Pinpoint the cell where the given text exists, returning its (x, y) midpoint coordinate. 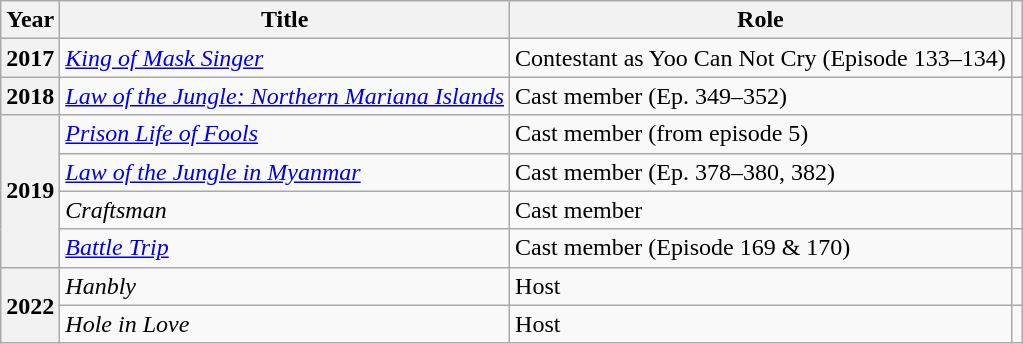
Cast member (761, 210)
Hole in Love (285, 324)
Craftsman (285, 210)
Title (285, 20)
2022 (30, 305)
Role (761, 20)
Contestant as Yoo Can Not Cry (Episode 133–134) (761, 58)
Hanbly (285, 286)
2018 (30, 96)
Cast member (from episode 5) (761, 134)
Year (30, 20)
Cast member (Episode 169 & 170) (761, 248)
Law of the Jungle in Myanmar (285, 172)
2017 (30, 58)
Battle Trip (285, 248)
Cast member (Ep. 378–380, 382) (761, 172)
Law of the Jungle: Northern Mariana Islands (285, 96)
Prison Life of Fools (285, 134)
King of Mask Singer (285, 58)
2019 (30, 191)
Cast member (Ep. 349–352) (761, 96)
